Find where the given text appears and provide that cell's center as [x, y] coordinate. 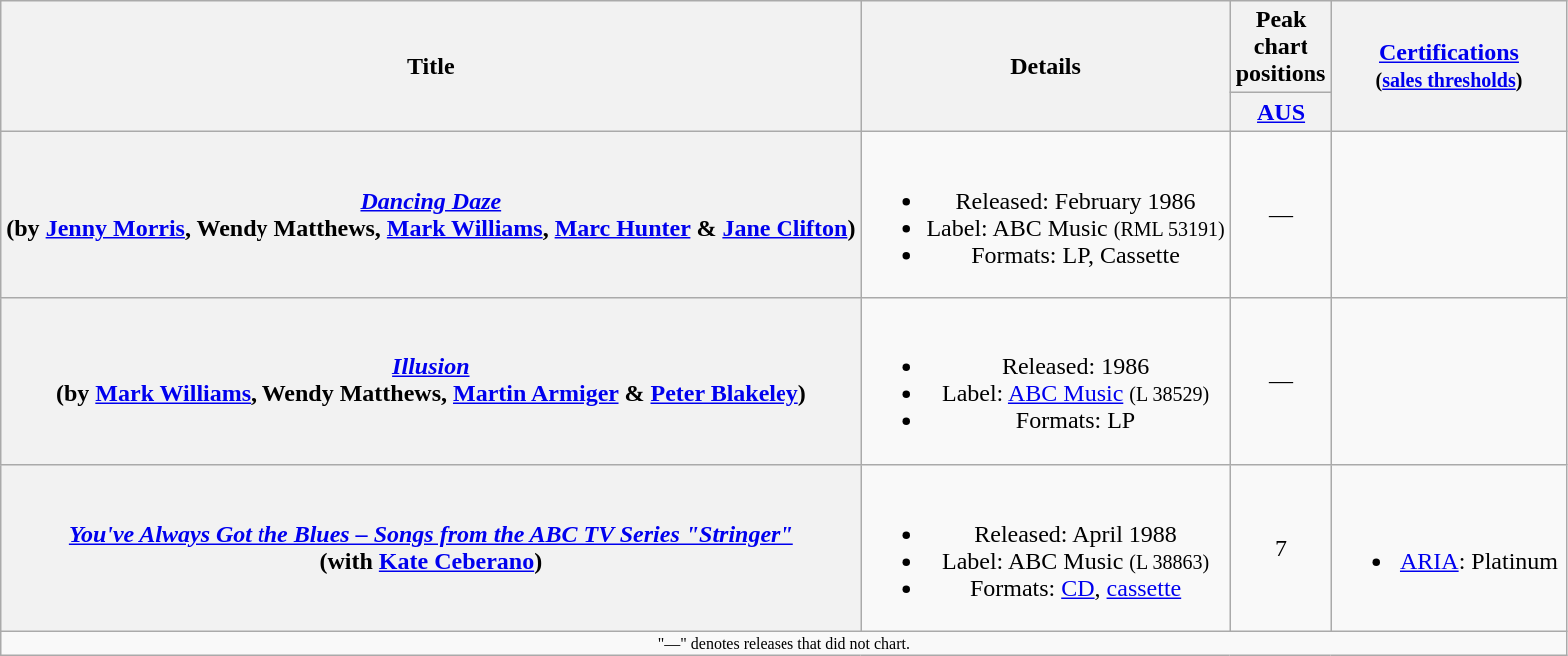
Title [431, 66]
Peak chart positions [1281, 47]
Released: February 1986Label: ABC Music (RML 53191)Formats: LP, Cassette [1046, 214]
ARIA: Platinum [1449, 547]
Certifications(sales thresholds) [1449, 66]
Released: 1986Label: ABC Music (L 38529)Formats: LP [1046, 381]
Details [1046, 66]
Released: April 1988Label: ABC Music (L 38863)Formats: CD, cassette [1046, 547]
Dancing Daze(by Jenny Morris, Wendy Matthews, Mark Williams, Marc Hunter & Jane Clifton) [431, 214]
7 [1281, 547]
You've Always Got the Blues – Songs from the ABC TV Series "Stringer"(with Kate Ceberano) [431, 547]
Illusion(by Mark Williams, Wendy Matthews, Martin Armiger & Peter Blakeley) [431, 381]
"—" denotes releases that did not chart. [784, 643]
AUS [1281, 112]
